Return the [x, y] coordinate for the center point of the cell that contains the specified text.  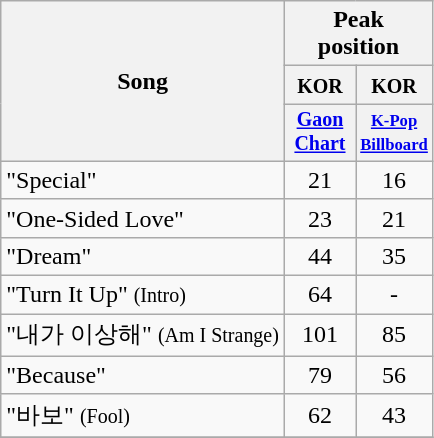
- [394, 295]
Song [143, 82]
43 [394, 416]
101 [320, 336]
"One-Sided Love" [143, 218]
16 [394, 180]
56 [394, 375]
"바보" (Fool) [143, 416]
"Special" [143, 180]
44 [320, 256]
Gaon Chart [320, 132]
"Because" [143, 375]
79 [320, 375]
K-Pop Billboard [394, 132]
23 [320, 218]
64 [320, 295]
"내가 이상해" (Am I Strange) [143, 336]
"Dream" [143, 256]
62 [320, 416]
Peak position [358, 34]
"Turn It Up" (Intro) [143, 295]
85 [394, 336]
35 [394, 256]
